Return [X, Y] of the center of cell containing provided text 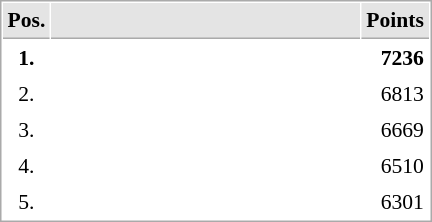
5. [26, 201]
3. [26, 129]
Pos. [26, 21]
6813 [396, 93]
4. [26, 165]
2. [26, 93]
Points [396, 21]
7236 [396, 57]
6669 [396, 129]
1. [26, 57]
6301 [396, 201]
6510 [396, 165]
